From the cell containing the given text, extract its center point as [x, y] coordinate. 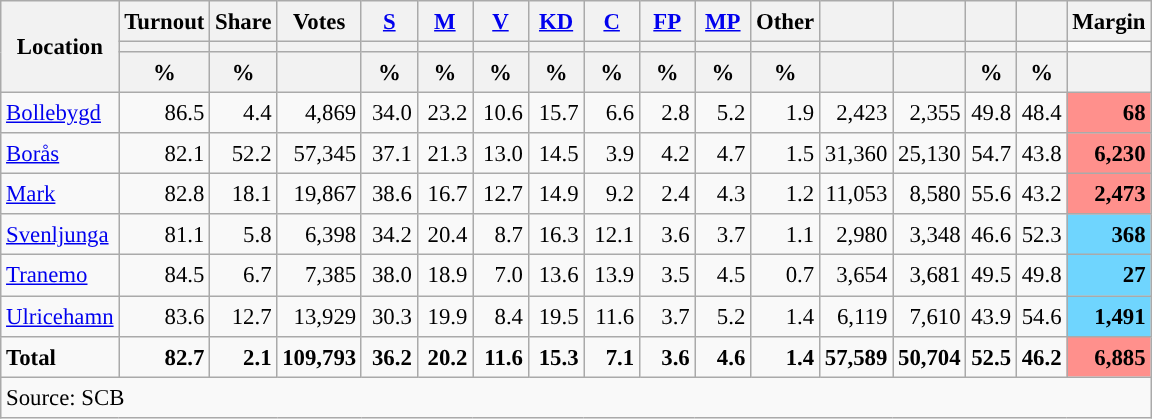
368 [1109, 234]
84.5 [164, 276]
18.9 [445, 276]
83.6 [164, 316]
Votes [320, 22]
2,423 [856, 114]
Svenljunga [60, 234]
8.7 [501, 234]
13.0 [501, 154]
2,980 [856, 234]
2,355 [930, 114]
4.6 [723, 356]
18.1 [244, 194]
23.2 [445, 114]
3.5 [667, 276]
3,348 [930, 234]
4.4 [244, 114]
55.6 [991, 194]
4.2 [667, 154]
6,230 [1109, 154]
36.2 [389, 356]
8,580 [930, 194]
57,589 [856, 356]
6.6 [612, 114]
82.8 [164, 194]
16.7 [445, 194]
C [612, 22]
3,654 [856, 276]
Bollebygd [60, 114]
6,398 [320, 234]
20.4 [445, 234]
14.5 [556, 154]
82.7 [164, 356]
38.0 [389, 276]
Share [244, 22]
43.8 [1041, 154]
12.1 [612, 234]
37.1 [389, 154]
Turnout [164, 22]
8.4 [501, 316]
15.3 [556, 356]
2.8 [667, 114]
52.3 [1041, 234]
6,885 [1109, 356]
0.7 [786, 276]
V [501, 22]
25,130 [930, 154]
Mark [60, 194]
5.8 [244, 234]
Borås [60, 154]
FP [667, 22]
7,610 [930, 316]
34.0 [389, 114]
86.5 [164, 114]
52.5 [991, 356]
2.4 [667, 194]
Location [60, 47]
109,793 [320, 356]
48.4 [1041, 114]
1,491 [1109, 316]
54.6 [1041, 316]
21.3 [445, 154]
M [445, 22]
50,704 [930, 356]
15.7 [556, 114]
Ulricehamn [60, 316]
46.6 [991, 234]
3,681 [930, 276]
S [389, 22]
14.9 [556, 194]
38.6 [389, 194]
7,385 [320, 276]
57,345 [320, 154]
Other [786, 22]
Margin [1109, 22]
54.7 [991, 154]
46.2 [1041, 356]
16.3 [556, 234]
1.9 [786, 114]
7.1 [612, 356]
19.5 [556, 316]
4.7 [723, 154]
30.3 [389, 316]
Tranemo [60, 276]
MP [723, 22]
82.1 [164, 154]
1.2 [786, 194]
19.9 [445, 316]
4,869 [320, 114]
20.2 [445, 356]
81.1 [164, 234]
27 [1109, 276]
KD [556, 22]
68 [1109, 114]
4.5 [723, 276]
2,473 [1109, 194]
52.2 [244, 154]
Total [60, 356]
7.0 [501, 276]
3.9 [612, 154]
49.5 [991, 276]
1.5 [786, 154]
6,119 [856, 316]
43.9 [991, 316]
10.6 [501, 114]
6.7 [244, 276]
11,053 [856, 194]
43.2 [1041, 194]
34.2 [389, 234]
13.6 [556, 276]
Source: SCB [576, 398]
1.1 [786, 234]
31,360 [856, 154]
19,867 [320, 194]
2.1 [244, 356]
13,929 [320, 316]
9.2 [612, 194]
4.3 [723, 194]
13.9 [612, 276]
